Provide the [X, Y] coordinate of the cell's center where the given text is located.  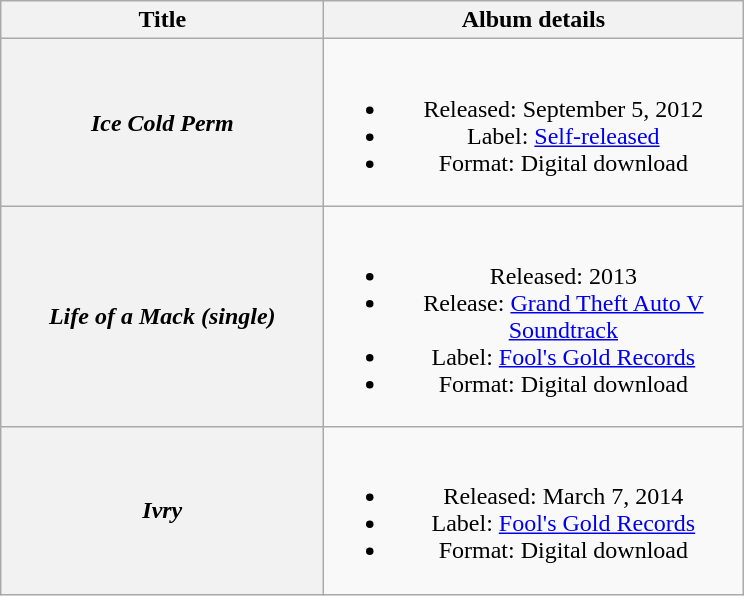
Released: September 5, 2012Label: Self-releasedFormat: Digital download [534, 122]
Album details [534, 20]
Released: March 7, 2014Label: Fool's Gold RecordsFormat: Digital download [534, 510]
Life of a Mack (single) [162, 316]
Title [162, 20]
Ice Cold Perm [162, 122]
Ivry [162, 510]
Released: 2013Release: Grand Theft Auto V SoundtrackLabel: Fool's Gold RecordsFormat: Digital download [534, 316]
